Return (x, y) of the center of cell containing provided text 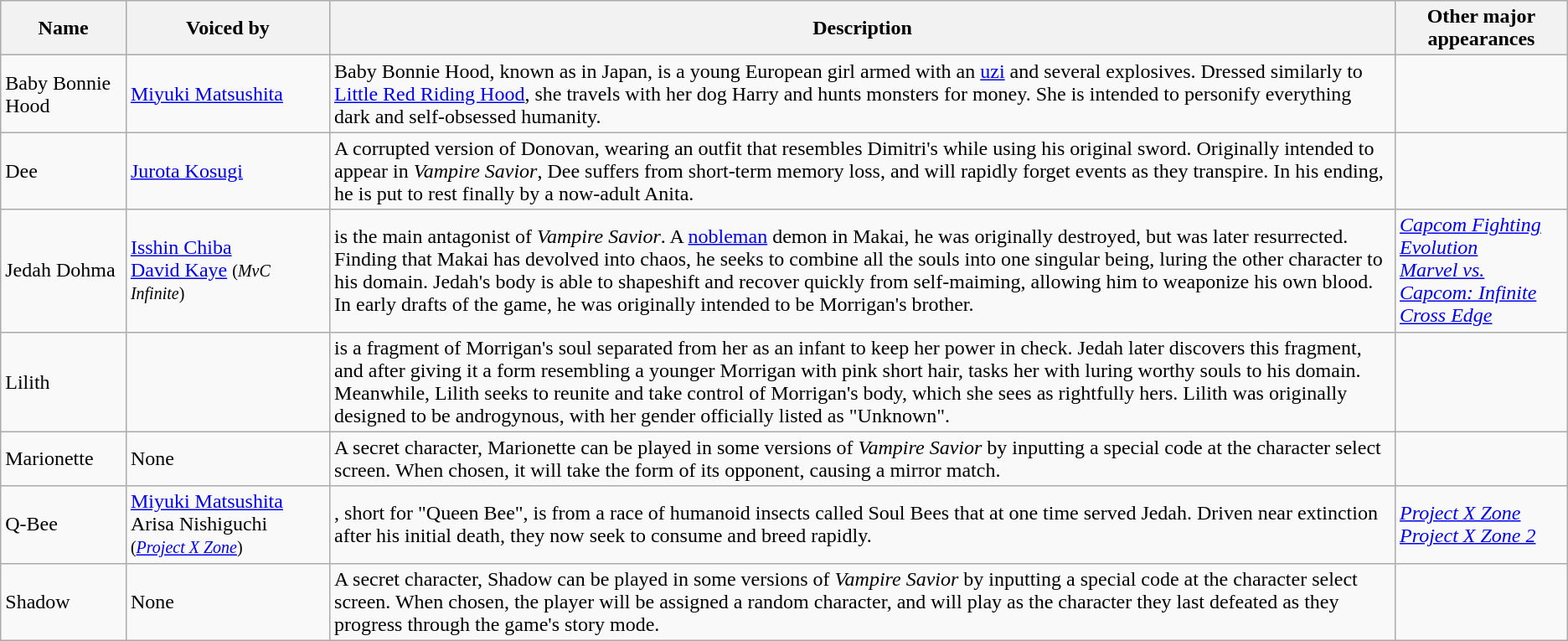
Project X ZoneProject X Zone 2 (1482, 525)
Miyuki MatsushitaArisa Nishiguchi (Project X Zone) (228, 525)
Voiced by (228, 28)
Name (64, 28)
Marionette (64, 459)
Dee (64, 171)
Capcom Fighting EvolutionMarvel vs. Capcom: InfiniteCross Edge (1482, 271)
Baby Bonnie Hood (64, 94)
Q-Bee (64, 525)
Jedah Dohma (64, 271)
Description (863, 28)
Jurota Kosugi (228, 171)
Isshin ChibaDavid Kaye (MvC Infinite) (228, 271)
Lilith (64, 382)
Shadow (64, 602)
Miyuki Matsushita (228, 94)
Other major appearances (1482, 28)
